Return the [x, y] coordinate for the center point of the cell that contains the specified text.  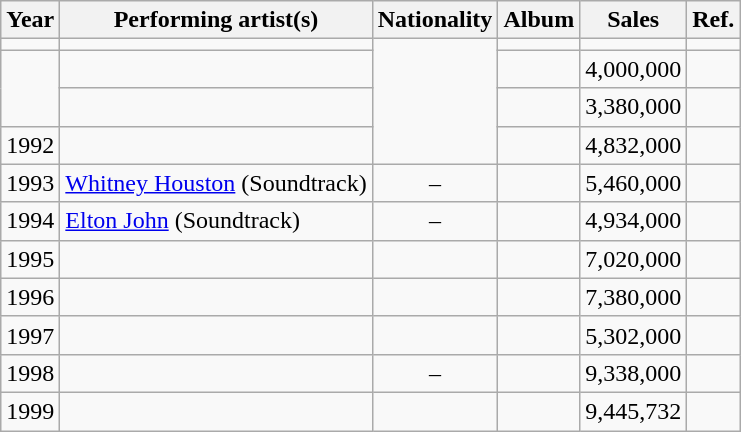
Performing artist(s) [216, 20]
9,445,732 [634, 411]
1998 [30, 373]
Album [539, 20]
4,934,000 [634, 221]
9,338,000 [634, 373]
1996 [30, 297]
Elton John (Soundtrack) [216, 221]
Year [30, 20]
1993 [30, 183]
1997 [30, 335]
5,460,000 [634, 183]
1994 [30, 221]
7,020,000 [634, 259]
Whitney Houston (Soundtrack) [216, 183]
Ref. [714, 20]
7,380,000 [634, 297]
1999 [30, 411]
1995 [30, 259]
Nationality [435, 20]
1992 [30, 145]
3,380,000 [634, 107]
5,302,000 [634, 335]
4,832,000 [634, 145]
Sales [634, 20]
4,000,000 [634, 69]
